Find where the given text appears and provide that cell's center as [X, Y] coordinate. 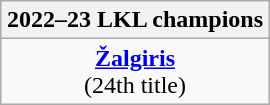
Žalgiris(24th title) [134, 72]
2022–23 LKL champions [134, 20]
